Identify which cell holds the provided text, then report its [x, y] central coordinate. 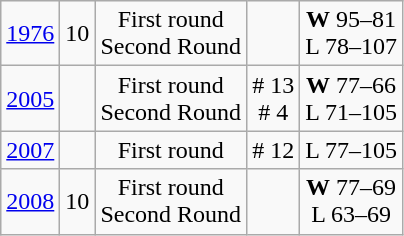
# 12 [274, 150]
# 13 # 4 [274, 98]
2008 [30, 202]
1976 [30, 34]
W 77–69L 63–69 [352, 202]
W 77–66L 71–105 [352, 98]
2005 [30, 98]
W 95–81L 78–107 [352, 34]
L 77–105 [352, 150]
First round [171, 150]
2007 [30, 150]
